Pinpoint the cell where the given text exists, returning its (X, Y) midpoint coordinate. 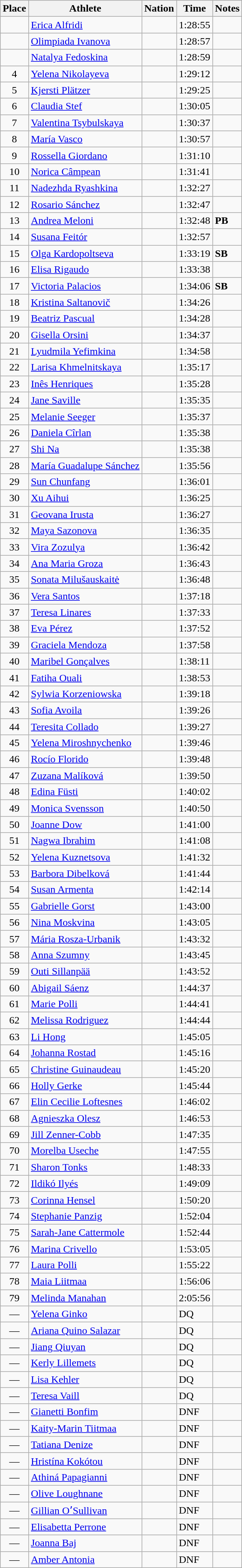
Graciela Mendoza (85, 645)
Corinna Hensel (85, 1200)
1:41:00 (194, 825)
Barbora Dibelková (85, 873)
1:30:57 (194, 139)
Elin Cecilie Loftesnes (85, 1102)
12 (15, 205)
Vira Zozulya (85, 547)
1:38:53 (194, 677)
70 (15, 1151)
1:47:55 (194, 1151)
Johanna Rostad (85, 1053)
Morelba Useche (85, 1151)
1:30:37 (194, 123)
1:34:26 (194, 302)
1:32:47 (194, 205)
Eva Pérez (85, 629)
1:53:05 (194, 1249)
1:44:41 (194, 1004)
61 (15, 1004)
Elisabetta Perrone (85, 1527)
49 (15, 808)
23 (15, 384)
Anna Szumny (85, 955)
55 (15, 906)
1:37:18 (194, 596)
Agnieszka Olesz (85, 1118)
Abigail Sáenz (85, 987)
1:45:44 (194, 1086)
16 (15, 270)
Jane Saville (85, 400)
Rosario Sánchez (85, 205)
1:36:42 (194, 547)
1:34:28 (194, 319)
45 (15, 743)
1:36:27 (194, 515)
Yelena Nikolayeva (85, 74)
75 (15, 1232)
Sonata Milušauskaitė (85, 580)
Ariana Quino Salazar (85, 1330)
Lisa Kehler (85, 1379)
1:35:17 (194, 367)
58 (15, 955)
51 (15, 841)
2:05:56 (194, 1298)
Amber Antonia (85, 1559)
1:28:59 (194, 57)
Claudia Stef (85, 106)
Nadezhda Ryashkina (85, 188)
1:41:08 (194, 841)
1:39:46 (194, 743)
Ildikó Ilyés (85, 1183)
15 (15, 253)
Elisa Rigaudo (85, 270)
19 (15, 319)
17 (15, 286)
Kaity-Marin Tiitmaa (85, 1428)
Sharon Tonks (85, 1167)
1:46:53 (194, 1118)
Olive Loughnane (85, 1493)
Olga Kardopoltseva (85, 253)
74 (15, 1216)
5 (15, 90)
María Guadalupe Sánchez (85, 465)
37 (15, 612)
1:52:44 (194, 1232)
Kristina Saltanovič (85, 302)
Yelena Kuznetsova (85, 857)
Victoria Palacios (85, 286)
1:35:37 (194, 416)
1:34:06 (194, 286)
1:36:01 (194, 482)
Ana Maria Groza (85, 563)
1:42:14 (194, 890)
53 (15, 873)
Gisella Orsini (85, 335)
42 (15, 694)
Sun Chunfang (85, 482)
13 (15, 221)
1:45:20 (194, 1069)
21 (15, 351)
Maribel Gonçalves (85, 661)
28 (15, 465)
4 (15, 74)
14 (15, 237)
63 (15, 1037)
25 (15, 416)
Edina Füsti (85, 792)
60 (15, 987)
39 (15, 645)
38 (15, 629)
1:31:41 (194, 172)
59 (15, 971)
Athiná Papagianni (85, 1477)
1:41:32 (194, 857)
Xu Aihui (85, 498)
35 (15, 580)
1:43:05 (194, 922)
33 (15, 547)
62 (15, 1020)
Susana Feitór (85, 237)
Jill Zenner-Cobb (85, 1135)
1:39:48 (194, 759)
1:39:27 (194, 727)
Stephanie Panzig (85, 1216)
76 (15, 1249)
Laura Polli (85, 1265)
1:55:22 (194, 1265)
66 (15, 1086)
1:36:48 (194, 580)
Yelena Miroshnychenko (85, 743)
Kjersti Plätzer (85, 90)
26 (15, 433)
Natalya Fedoskina (85, 57)
72 (15, 1183)
Rossella Giordano (85, 155)
1:48:33 (194, 1167)
52 (15, 857)
7 (15, 123)
1:45:16 (194, 1053)
1:39:50 (194, 776)
1:49:09 (194, 1183)
1:32:48 (194, 221)
Jiang Qiuyan (85, 1347)
Olimpiada Ivanova (85, 41)
1:44:37 (194, 987)
Rocío Florido (85, 759)
Athlete (85, 9)
50 (15, 825)
Daniela Cîrlan (85, 433)
24 (15, 400)
1:39:26 (194, 710)
Nagwa Ibrahim (85, 841)
Holly Gerke (85, 1086)
77 (15, 1265)
1:46:02 (194, 1102)
1:35:56 (194, 465)
34 (15, 563)
1:35:35 (194, 400)
1:37:33 (194, 612)
Joanne Dow (85, 825)
1:35:28 (194, 384)
Maya Sazonova (85, 531)
Hristína Kokótou (85, 1461)
64 (15, 1053)
79 (15, 1298)
20 (15, 335)
Valentina Tsybulskaya (85, 123)
Kerly Lillemets (85, 1363)
73 (15, 1200)
Joanna Baj (85, 1543)
6 (15, 106)
1:34:58 (194, 351)
1:38:11 (194, 661)
1:41:44 (194, 873)
41 (15, 677)
Teresa Linares (85, 612)
1:37:52 (194, 629)
48 (15, 792)
1:32:27 (194, 188)
Teresita Collado (85, 727)
1:44:44 (194, 1020)
1:29:12 (194, 74)
1:36:25 (194, 498)
Tatiana Denize (85, 1445)
Shi Na (85, 449)
María Vasco (85, 139)
1:50:20 (194, 1200)
Place (15, 9)
1:31:10 (194, 155)
1:43:45 (194, 955)
Gianetti Bonfim (85, 1412)
PB (227, 221)
1:33:38 (194, 270)
56 (15, 922)
1:43:00 (194, 906)
27 (15, 449)
Inês Henriques (85, 384)
Sarah-Jane Cattermole (85, 1232)
22 (15, 367)
8 (15, 139)
40 (15, 661)
30 (15, 498)
11 (15, 188)
65 (15, 1069)
Andrea Meloni (85, 221)
44 (15, 727)
1:30:05 (194, 106)
1:40:02 (194, 792)
1:36:43 (194, 563)
67 (15, 1102)
1:28:57 (194, 41)
Susan Armenta (85, 890)
Outi Sillanpää (85, 971)
Monica Svensson (85, 808)
29 (15, 482)
9 (15, 155)
Fatiha Ouali (85, 677)
Time (194, 9)
Marie Polli (85, 1004)
1:36:35 (194, 531)
Teresa Vaill (85, 1396)
Larisa Khmelnitskaya (85, 367)
1:34:37 (194, 335)
Christine Guinaudeau (85, 1069)
1:52:04 (194, 1216)
1:33:19 (194, 253)
78 (15, 1282)
Nation (159, 9)
Melinda Manahan (85, 1298)
Nina Moskvina (85, 922)
47 (15, 776)
43 (15, 710)
1:56:06 (194, 1282)
Marina Crivello (85, 1249)
Notes (227, 9)
1:29:25 (194, 90)
1:28:55 (194, 25)
10 (15, 172)
1:40:50 (194, 808)
1:45:05 (194, 1037)
1:43:52 (194, 971)
57 (15, 939)
1:32:57 (194, 237)
Norica Câmpean (85, 172)
71 (15, 1167)
Sofia Avoila (85, 710)
1:47:35 (194, 1135)
Melanie Seeger (85, 416)
Melissa Rodriguez (85, 1020)
54 (15, 890)
Maia Liitmaa (85, 1282)
36 (15, 596)
46 (15, 759)
Geovana Irusta (85, 515)
32 (15, 531)
Yelena Ginko (85, 1314)
Vera Santos (85, 596)
18 (15, 302)
Li Hong (85, 1037)
Erica Alfridi (85, 25)
1:43:32 (194, 939)
Beatriz Pascual (85, 319)
Lyudmila Yefimkina (85, 351)
69 (15, 1135)
1:37:58 (194, 645)
Sylwia Korzeniowska (85, 694)
Gabrielle Gorst (85, 906)
Zuzana Malíková (85, 776)
Gillian OʼSullivan (85, 1510)
1:39:18 (194, 694)
Mária Rosza-Urbanik (85, 939)
68 (15, 1118)
31 (15, 515)
